Extract the [x, y] coordinate from the center of the cell holding the provided text.  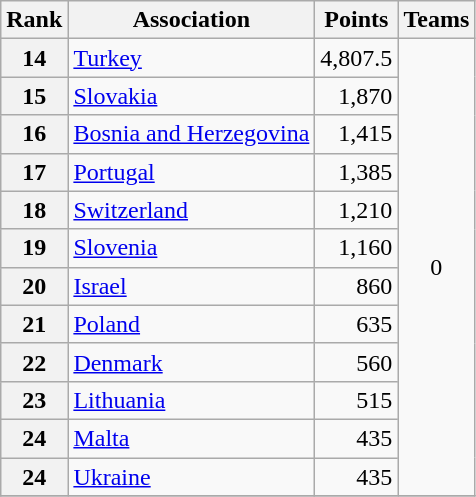
21 [34, 324]
16 [34, 134]
22 [34, 362]
Israel [192, 286]
19 [34, 248]
14 [34, 58]
23 [34, 400]
Association [192, 20]
Ukraine [192, 477]
Poland [192, 324]
Bosnia and Herzegovina [192, 134]
860 [356, 286]
Teams [436, 20]
1,160 [356, 248]
635 [356, 324]
1,870 [356, 96]
Malta [192, 438]
Turkey [192, 58]
Portugal [192, 172]
560 [356, 362]
Switzerland [192, 210]
515 [356, 400]
Denmark [192, 362]
Lithuania [192, 400]
Slovenia [192, 248]
4,807.5 [356, 58]
15 [34, 96]
Slovakia [192, 96]
20 [34, 286]
1,210 [356, 210]
18 [34, 210]
Rank [34, 20]
1,415 [356, 134]
Points [356, 20]
1,385 [356, 172]
17 [34, 172]
0 [436, 268]
